From the cell containing the given text, extract its center point as (X, Y) coordinate. 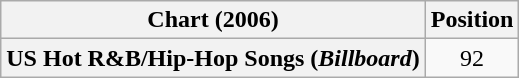
Position (472, 20)
92 (472, 58)
Chart (2006) (213, 20)
US Hot R&B/Hip-Hop Songs (Billboard) (213, 58)
